Detect which cell encompasses the target text, then output its (X, Y) center coordinate. 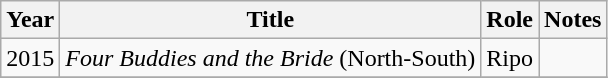
Ripo (510, 58)
2015 (30, 58)
Four Buddies and the Bride (North-South) (270, 58)
Notes (573, 20)
Role (510, 20)
Year (30, 20)
Title (270, 20)
